From the cell containing the given text, extract its center point as [x, y] coordinate. 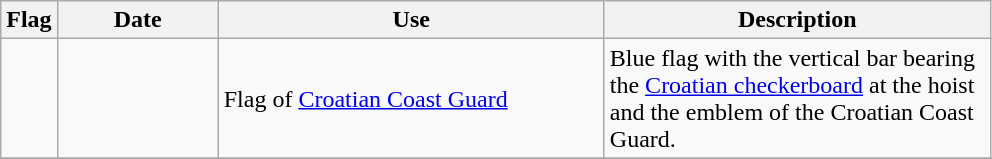
Use [411, 20]
Flag [29, 20]
Description [797, 20]
Flag of Croatian Coast Guard [411, 98]
Blue flag with the vertical bar bearing the Croatian checkerboard at the hoist and the emblem of the Croatian Coast Guard. [797, 98]
Date [138, 20]
